Scan for the cell matching the given text and deliver its [x, y] coordinate at center. 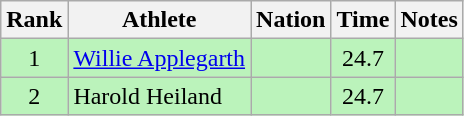
Nation [291, 20]
Rank [34, 20]
Notes [429, 20]
1 [34, 58]
2 [34, 96]
Athlete [160, 20]
Willie Applegarth [160, 58]
Time [363, 20]
Harold Heiland [160, 96]
